For the text-containing cell, return its midpoint in [X, Y] coordinate format. 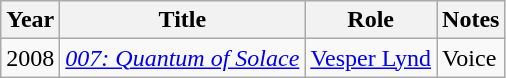
Notes [471, 20]
Role [371, 20]
2008 [30, 58]
Voice [471, 58]
007: Quantum of Solace [182, 58]
Year [30, 20]
Title [182, 20]
Vesper Lynd [371, 58]
